From the cell containing the given text, extract its center point as [X, Y] coordinate. 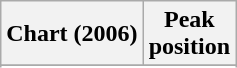
Chart (2006) [72, 34]
Peakposition [189, 34]
